Identify which cell holds the provided text, then report its [X, Y] central coordinate. 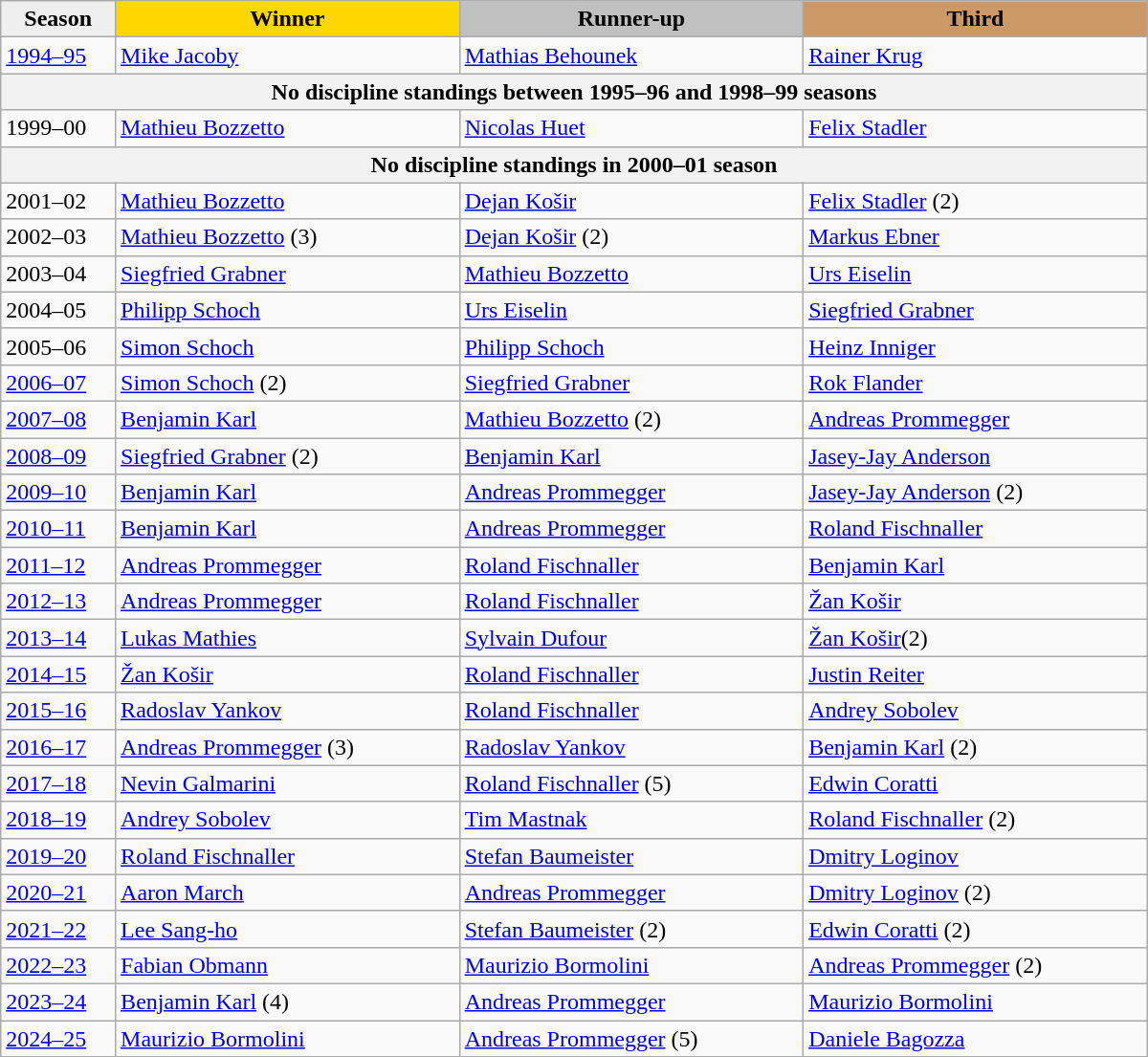
2005–06 [58, 346]
Žan Košir(2) [976, 638]
Season [58, 19]
2018–19 [58, 820]
Heinz Inniger [976, 346]
2002–03 [58, 237]
1999–00 [58, 128]
2015–16 [58, 711]
No discipline standings between 1995–96 and 1998–99 seasons [574, 92]
2017–18 [58, 783]
Siegfried Grabner (2) [288, 456]
Roland Fischnaller (5) [631, 783]
Felix Stadler (2) [976, 201]
Third [976, 19]
Mathias Behounek [631, 55]
2008–09 [58, 456]
2023–24 [58, 1002]
Sylvain Dufour [631, 638]
Mathieu Bozzetto (3) [288, 237]
1994–95 [58, 55]
Edwin Coratti [976, 783]
Benjamin Karl (4) [288, 1002]
Simon Schoch (2) [288, 383]
2003–04 [58, 274]
Dmitry Loginov [976, 856]
2016–17 [58, 747]
2024–25 [58, 1038]
Andreas Prommegger (5) [631, 1038]
Nevin Galmarini [288, 783]
2004–05 [58, 310]
Tim Mastnak [631, 820]
2001–02 [58, 201]
Simon Schoch [288, 346]
Winner [288, 19]
2022–23 [58, 965]
Jasey-Jay Anderson [976, 456]
Rainer Krug [976, 55]
2006–07 [58, 383]
2021–22 [58, 929]
Rok Flander [976, 383]
Mike Jacoby [288, 55]
Daniele Bagozza [976, 1038]
Benjamin Karl (2) [976, 747]
Markus Ebner [976, 237]
Dejan Košir [631, 201]
Lukas Mathies [288, 638]
Felix Stadler [976, 128]
2010–11 [58, 529]
Lee Sang-ho [288, 929]
2009–10 [58, 493]
Mathieu Bozzetto (2) [631, 419]
Jasey-Jay Anderson (2) [976, 493]
Andreas Prommegger (3) [288, 747]
2007–08 [58, 419]
No discipline standings in 2000–01 season [574, 165]
2019–20 [58, 856]
Stefan Baumeister (2) [631, 929]
2020–21 [58, 892]
Andreas Prommegger (2) [976, 965]
2013–14 [58, 638]
Fabian Obmann [288, 965]
Roland Fischnaller (2) [976, 820]
Runner-up [631, 19]
Dejan Košir (2) [631, 237]
2012–13 [58, 602]
Nicolas Huet [631, 128]
2011–12 [58, 565]
Dmitry Loginov (2) [976, 892]
Edwin Coratti (2) [976, 929]
Justin Reiter [976, 674]
Aaron March [288, 892]
Stefan Baumeister [631, 856]
2014–15 [58, 674]
